Detect which cell encompasses the target text, then output its [X, Y] center coordinate. 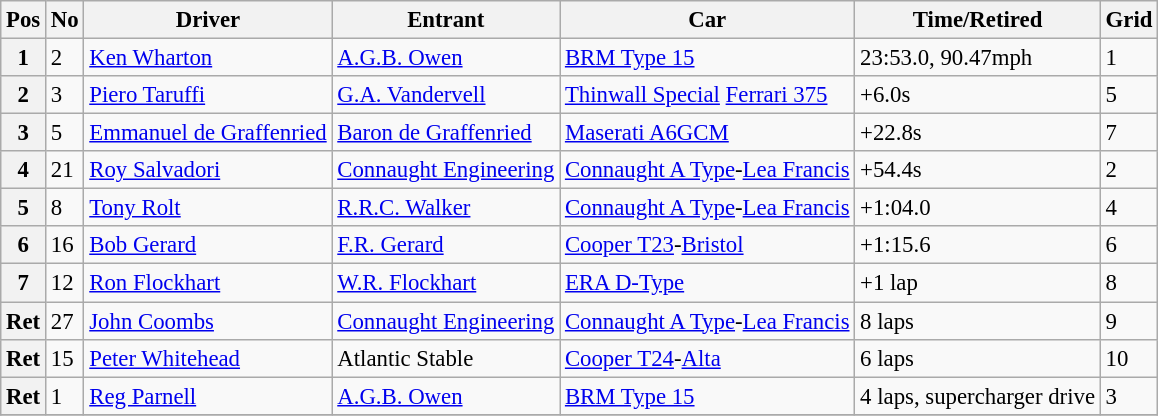
Entrant [446, 20]
Roy Salvadori [208, 170]
+1:15.6 [978, 245]
27 [65, 321]
Ken Wharton [208, 58]
Atlantic Stable [446, 358]
Cooper T23-Bristol [708, 245]
Pos [24, 20]
W.R. Flockhart [446, 283]
16 [65, 245]
Piero Taruffi [208, 95]
Ron Flockhart [208, 283]
+22.8s [978, 133]
+54.4s [978, 170]
+1:04.0 [978, 208]
F.R. Gerard [446, 245]
+6.0s [978, 95]
6 laps [978, 358]
15 [65, 358]
Time/Retired [978, 20]
Baron de Graffenried [446, 133]
G.A. Vandervell [446, 95]
23:53.0, 90.47mph [978, 58]
Tony Rolt [208, 208]
Car [708, 20]
R.R.C. Walker [446, 208]
Reg Parnell [208, 396]
Emmanuel de Graffenried [208, 133]
Driver [208, 20]
21 [65, 170]
Maserati A6GCM [708, 133]
Peter Whitehead [208, 358]
4 laps, supercharger drive [978, 396]
ERA D-Type [708, 283]
Bob Gerard [208, 245]
9 [1128, 321]
Grid [1128, 20]
John Coombs [208, 321]
10 [1128, 358]
Cooper T24-Alta [708, 358]
8 laps [978, 321]
12 [65, 283]
No [65, 20]
Thinwall Special Ferrari 375 [708, 95]
+1 lap [978, 283]
